Search for the cell housing the specified text and yield its [X, Y] center coordinate. 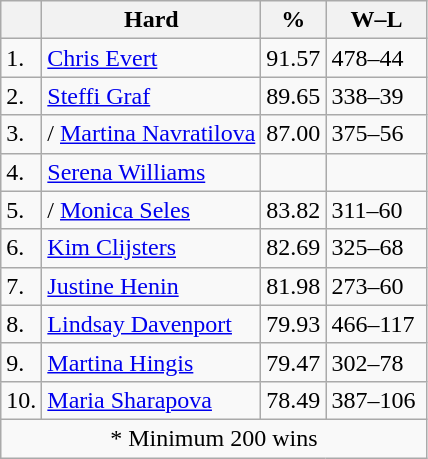
3. [22, 134]
325–68 [376, 248]
% [294, 20]
Kim Clijsters [152, 248]
Steffi Graf [152, 96]
81.98 [294, 286]
79.47 [294, 362]
338–39 [376, 96]
10. [22, 400]
82.69 [294, 248]
W–L [376, 20]
311–60 [376, 210]
91.57 [294, 58]
Maria Sharapova [152, 400]
/ Martina Navratilova [152, 134]
Hard [152, 20]
6. [22, 248]
Lindsay Davenport [152, 324]
375–56 [376, 134]
87.00 [294, 134]
7. [22, 286]
/ Monica Seles [152, 210]
Justine Henin [152, 286]
4. [22, 172]
478–44 [376, 58]
9. [22, 362]
Martina Hingis [152, 362]
89.65 [294, 96]
2. [22, 96]
79.93 [294, 324]
* Minimum 200 wins [214, 438]
Serena Williams [152, 172]
83.82 [294, 210]
Chris Evert [152, 58]
5. [22, 210]
78.49 [294, 400]
1. [22, 58]
273–60 [376, 286]
302–78 [376, 362]
387–106 [376, 400]
466–117 [376, 324]
8. [22, 324]
